Detect which cell encompasses the target text, then output its (x, y) center coordinate. 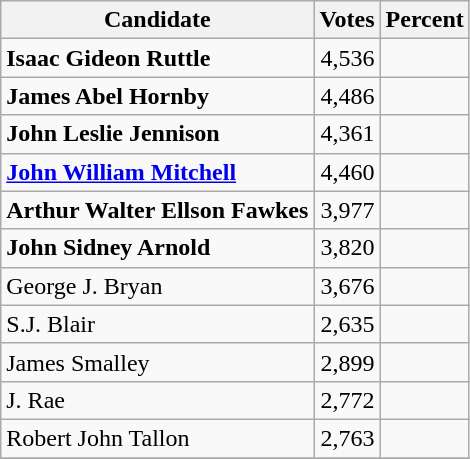
James Smalley (158, 362)
John William Mitchell (158, 172)
Candidate (158, 20)
Isaac Gideon Ruttle (158, 58)
2,772 (347, 400)
John Sidney Arnold (158, 248)
2,763 (347, 438)
George J. Bryan (158, 286)
Arthur Walter Ellson Fawkes (158, 210)
James Abel Hornby (158, 96)
Robert John Tallon (158, 438)
J. Rae (158, 400)
4,536 (347, 58)
Percent (424, 20)
4,460 (347, 172)
2,899 (347, 362)
3,676 (347, 286)
John Leslie Jennison (158, 134)
Votes (347, 20)
2,635 (347, 324)
4,486 (347, 96)
S.J. Blair (158, 324)
4,361 (347, 134)
3,820 (347, 248)
3,977 (347, 210)
